Identify which cell holds the provided text, then report its [x, y] central coordinate. 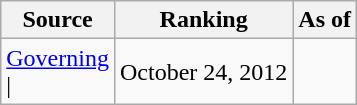
Ranking [203, 20]
As of [325, 20]
Source [58, 20]
Governing| [58, 72]
October 24, 2012 [203, 72]
